Scan for the cell matching the given text and deliver its (X, Y) coordinate at center. 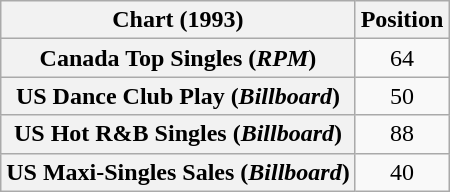
88 (402, 134)
Canada Top Singles (RPM) (178, 58)
US Dance Club Play (Billboard) (178, 96)
Chart (1993) (178, 20)
US Hot R&B Singles (Billboard) (178, 134)
64 (402, 58)
US Maxi-Singles Sales (Billboard) (178, 172)
Position (402, 20)
50 (402, 96)
40 (402, 172)
